Search for the cell housing the specified text and yield its [x, y] center coordinate. 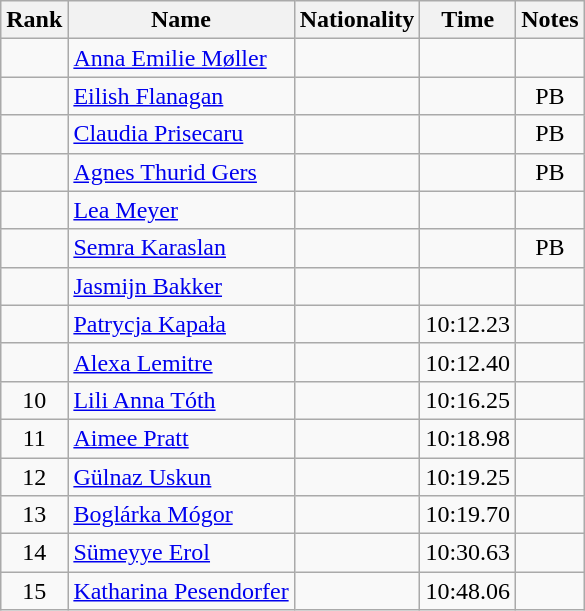
Alexa Lemitre [181, 362]
10:19.25 [468, 477]
Rank [34, 20]
10:12.40 [468, 362]
Lea Meyer [181, 210]
12 [34, 477]
Nationality [357, 20]
10:12.23 [468, 324]
Time [468, 20]
10:48.06 [468, 591]
Jasmijn Bakker [181, 286]
15 [34, 591]
Boglárka Mógor [181, 515]
Katharina Pesendorfer [181, 591]
10:16.25 [468, 400]
11 [34, 438]
13 [34, 515]
Sümeyye Erol [181, 553]
Patrycja Kapała [181, 324]
Lili Anna Tóth [181, 400]
Anna Emilie Møller [181, 58]
Notes [550, 20]
14 [34, 553]
10:30.63 [468, 553]
Eilish Flanagan [181, 96]
Aimee Pratt [181, 438]
Name [181, 20]
Gülnaz Uskun [181, 477]
10:19.70 [468, 515]
Semra Karaslan [181, 248]
Agnes Thurid Gers [181, 172]
10:18.98 [468, 438]
10 [34, 400]
Claudia Prisecaru [181, 134]
